Capture the cell that displays the provided text and extract its [x, y] central coordinate. 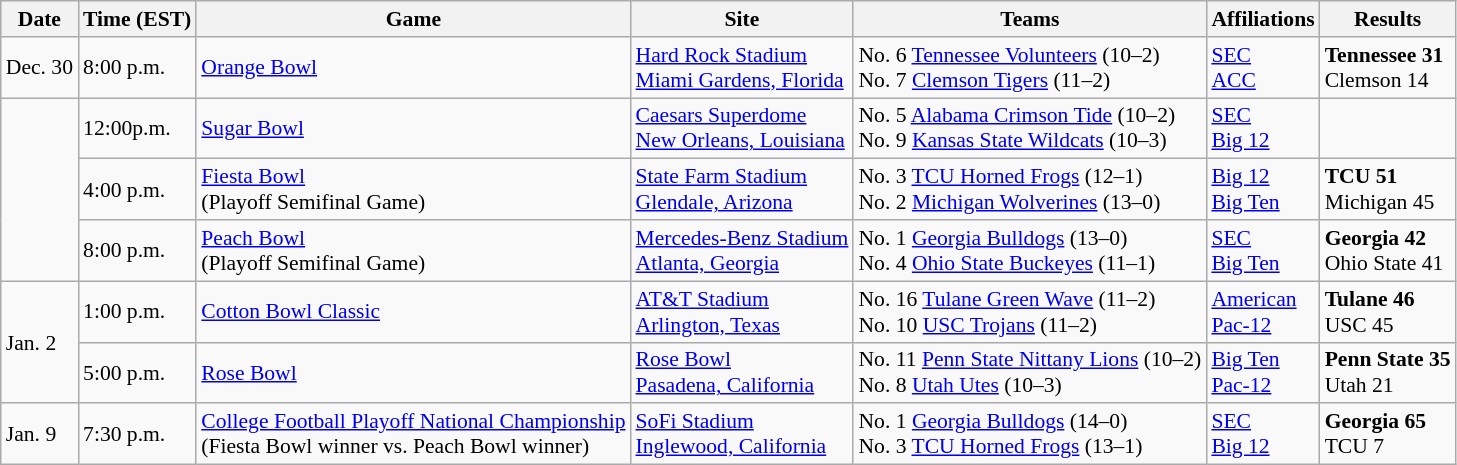
SECBig Ten [1262, 250]
Fiesta Bowl(Playoff Semifinal Game) [413, 190]
No. 1 Georgia Bulldogs (13–0)No. 4 Ohio State Buckeyes (11–1) [1030, 250]
SoFi StadiumInglewood, California [742, 434]
No. 11 Penn State Nittany Lions (10–2)No. 8 Utah Utes (10–3) [1030, 372]
College Football Playoff National Championship(Fiesta Bowl winner vs. Peach Bowl winner) [413, 434]
Mercedes-Benz StadiumAtlanta, Georgia [742, 250]
Game [413, 19]
Tulane 46USC 45 [1388, 312]
Affiliations [1262, 19]
No. 3 TCU Horned Frogs (12–1)No. 2 Michigan Wolverines (13–0) [1030, 190]
State Farm StadiumGlendale, Arizona [742, 190]
Georgia 42Ohio State 41 [1388, 250]
Rose BowlPasadena, California [742, 372]
Caesars SuperdomeNew Orleans, Louisiana [742, 128]
TCU 51Michigan 45 [1388, 190]
7:30 p.m. [137, 434]
AT&T StadiumArlington, Texas [742, 312]
AmericanPac-12 [1262, 312]
Cotton Bowl Classic [413, 312]
12:00p.m. [137, 128]
Time (EST) [137, 19]
Big TenPac-12 [1262, 372]
Sugar Bowl [413, 128]
No. 6 Tennessee Volunteers (10–2)No. 7 Clemson Tigers (11–2) [1030, 68]
1:00 p.m. [137, 312]
Rose Bowl [413, 372]
Jan. 2 [40, 342]
Hard Rock StadiumMiami Gardens, Florida [742, 68]
Peach Bowl(Playoff Semifinal Game) [413, 250]
SECACC [1262, 68]
Teams [1030, 19]
4:00 p.m. [137, 190]
No. 16 Tulane Green Wave (11–2)No. 10 USC Trojans (11–2) [1030, 312]
Georgia 65TCU 7 [1388, 434]
Tennessee 31Clemson 14 [1388, 68]
No. 1 Georgia Bulldogs (14–0)No. 3 TCU Horned Frogs (13–1) [1030, 434]
No. 5 Alabama Crimson Tide (10–2)No. 9 Kansas State Wildcats (10–3) [1030, 128]
Results [1388, 19]
Date [40, 19]
Dec. 30 [40, 68]
5:00 p.m. [137, 372]
Big 12Big Ten [1262, 190]
Site [742, 19]
Orange Bowl [413, 68]
Jan. 9 [40, 434]
Penn State 35Utah 21 [1388, 372]
